From the cell containing the given text, extract its center point as [X, Y] coordinate. 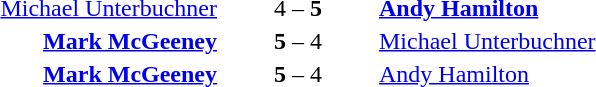
5 – 4 [298, 41]
